From the cell containing the given text, extract its center point as [X, Y] coordinate. 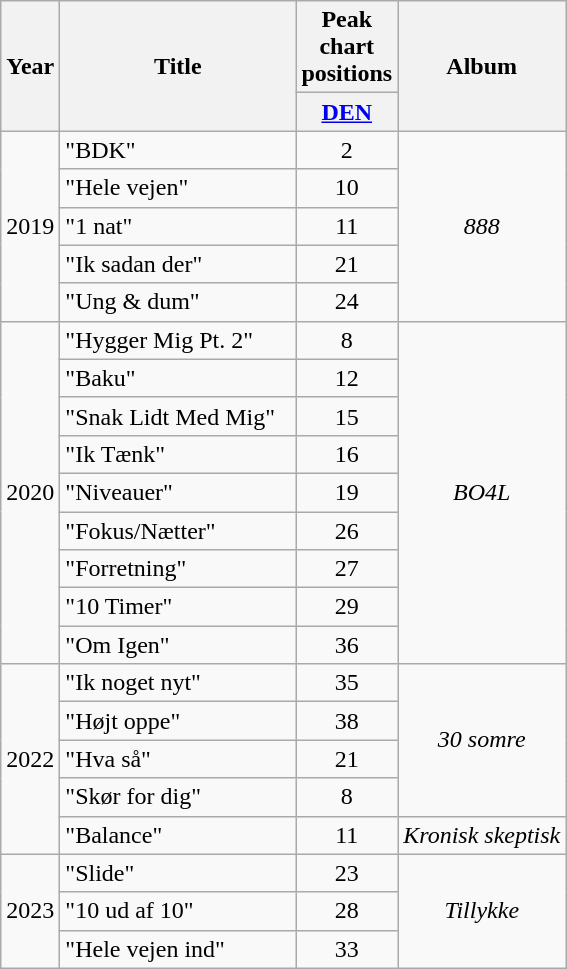
12 [347, 378]
"BDK" [178, 150]
Album [482, 66]
15 [347, 416]
36 [347, 645]
"Hele vejen" [178, 188]
"Fokus/Nætter" [178, 531]
2022 [30, 759]
"Forretning" [178, 569]
"10 Timer" [178, 607]
"Hygger Mig Pt. 2" [178, 340]
29 [347, 607]
"10 ud af 10" [178, 911]
888 [482, 226]
23 [347, 873]
"Ik Tænk" [178, 454]
28 [347, 911]
"Hele vejen ind" [178, 949]
"Balance" [178, 835]
Tillykke [482, 911]
33 [347, 949]
"Om Igen" [178, 645]
"Baku" [178, 378]
24 [347, 302]
10 [347, 188]
Year [30, 66]
Title [178, 66]
"Slide" [178, 873]
"Højt oppe" [178, 721]
26 [347, 531]
"Ik noget nyt" [178, 683]
2 [347, 150]
30 somre [482, 740]
38 [347, 721]
35 [347, 683]
2023 [30, 911]
"Hva så" [178, 759]
Kronisk skeptisk [482, 835]
BO4L [482, 492]
2020 [30, 492]
16 [347, 454]
DEN [347, 112]
Peak chart positions [347, 47]
"Ung & dum" [178, 302]
19 [347, 492]
2019 [30, 226]
"1 nat" [178, 226]
27 [347, 569]
"Niveauer" [178, 492]
"Ik sadan der" [178, 264]
"Skør for dig" [178, 797]
"Snak Lidt Med Mig" [178, 416]
